Search for the cell housing the specified text and yield its [x, y] center coordinate. 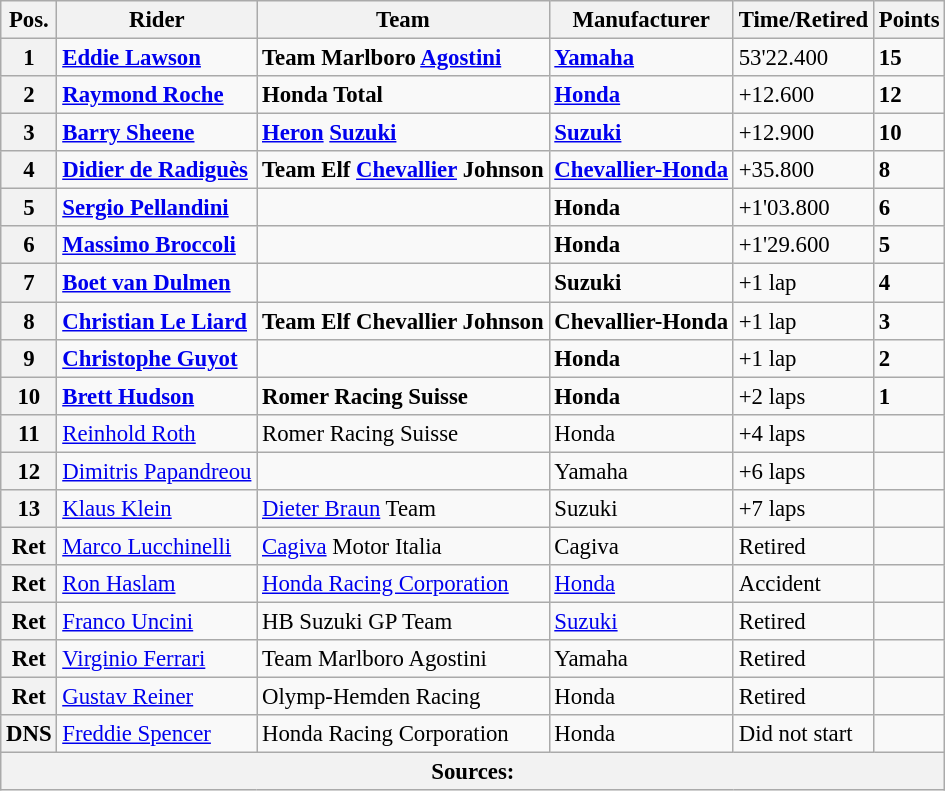
+1'29.600 [803, 245]
Christian Le Liard [157, 321]
Boet van Dulmen [157, 283]
+2 laps [803, 396]
Virginio Ferrari [157, 659]
Gustav Reiner [157, 697]
7 [29, 283]
Didier de Radiguès [157, 170]
Rider [157, 20]
+4 laps [803, 433]
Time/Retired [803, 20]
15 [908, 58]
Raymond Roche [157, 95]
9 [29, 358]
Did not start [803, 734]
Reinhold Roth [157, 433]
Barry Sheene [157, 133]
+1'03.800 [803, 208]
HB Suzuki GP Team [403, 621]
Ron Haslam [157, 584]
Heron Suzuki [403, 133]
Dieter Braun Team [403, 509]
DNS [29, 734]
53'22.400 [803, 58]
Team [403, 20]
+6 laps [803, 471]
Brett Hudson [157, 396]
13 [29, 509]
Sergio Pellandini [157, 208]
Cagiva [641, 546]
Eddie Lawson [157, 58]
Manufacturer [641, 20]
Sources: [473, 772]
+12.900 [803, 133]
11 [29, 433]
+7 laps [803, 509]
Freddie Spencer [157, 734]
Massimo Broccoli [157, 245]
Accident [803, 584]
Christophe Guyot [157, 358]
Dimitris Papandreou [157, 471]
Franco Uncini [157, 621]
Points [908, 20]
Pos. [29, 20]
Olymp-Hemden Racing [403, 697]
+35.800 [803, 170]
Marco Lucchinelli [157, 546]
Cagiva Motor Italia [403, 546]
Klaus Klein [157, 509]
+12.600 [803, 95]
Honda Total [403, 95]
